Search for the cell housing the specified text and yield its (X, Y) center coordinate. 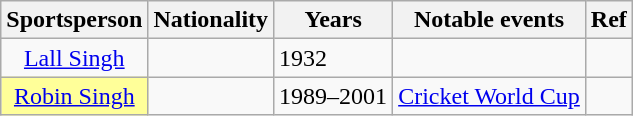
Robin Singh (74, 96)
Years (334, 20)
Cricket World Cup (490, 96)
Notable events (490, 20)
Sportsperson (74, 20)
1932 (334, 58)
Nationality (211, 20)
1989–2001 (334, 96)
Lall Singh (74, 58)
Ref (608, 20)
